Output the [X, Y] coordinate of the center of the cell containing the given text.  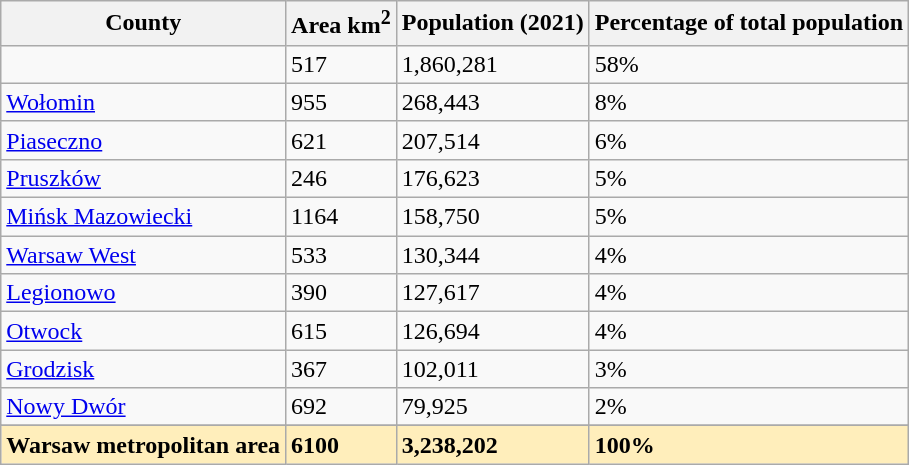
621 [342, 140]
County [144, 24]
6100 [342, 445]
3% [748, 369]
692 [342, 407]
268,443 [492, 102]
Pruszków [144, 178]
126,694 [492, 331]
Percentage of total population [748, 24]
517 [342, 64]
Otwock [144, 331]
955 [342, 102]
1164 [342, 217]
Population (2021) [492, 24]
176,623 [492, 178]
Warsaw West [144, 255]
533 [342, 255]
390 [342, 293]
130,344 [492, 255]
127,617 [492, 293]
2% [748, 407]
Legionowo [144, 293]
Grodzisk [144, 369]
8% [748, 102]
367 [342, 369]
Area km2 [342, 24]
3,238,202 [492, 445]
158,750 [492, 217]
58% [748, 64]
207,514 [492, 140]
102,011 [492, 369]
Wołomin [144, 102]
1,860,281 [492, 64]
79,925 [492, 407]
246 [342, 178]
100% [748, 445]
Warsaw metropolitan area [144, 445]
Mińsk Mazowiecki [144, 217]
6% [748, 140]
Nowy Dwór [144, 407]
Piaseczno [144, 140]
615 [342, 331]
